Locate the cell with the specified text and output its [X, Y] center coordinate. 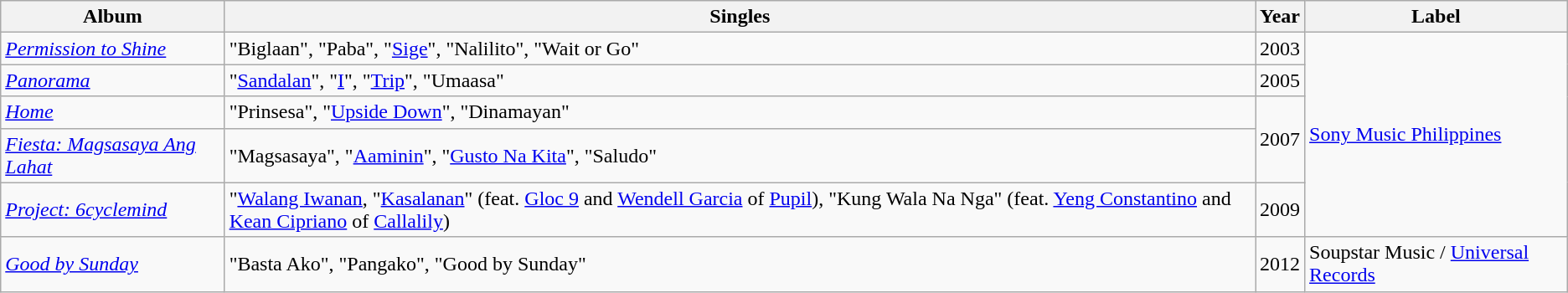
"Biglaan", "Paba", "Sige", "Nalilito", "Wait or Go" [740, 49]
2007 [1280, 139]
"Magsasaya", "Aaminin", "Gusto Na Kita", "Saludo" [740, 156]
"Basta Ako", "Pangako", "Good by Sunday" [740, 265]
Good by Sunday [112, 265]
Permission to Shine [112, 49]
"Walang Iwanan, "Kasalanan" (feat. Gloc 9 and Wendell Garcia of Pupil), "Kung Wala Na Nga" (feat. Yeng Constantino and Kean Cipriano of Callalily) [740, 209]
"Prinsesa", "Upside Down", "Dinamayan" [740, 112]
2003 [1280, 49]
Sony Music Philippines [1436, 135]
2012 [1280, 265]
Fiesta: Magsasaya Ang Lahat [112, 156]
Year [1280, 17]
Panorama [112, 80]
Soupstar Music / Universal Records [1436, 265]
Album [112, 17]
Home [112, 112]
2005 [1280, 80]
Singles [740, 17]
"Sandalan", "I", "Trip", "Umaasa" [740, 80]
Label [1436, 17]
2009 [1280, 209]
Project: 6cyclemind [112, 209]
